For the text-containing cell, return its midpoint in [X, Y] coordinate format. 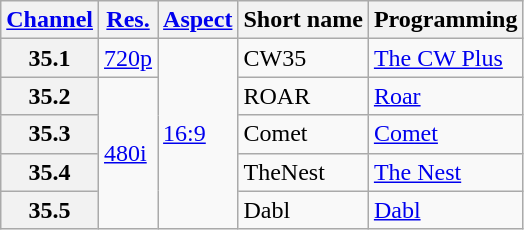
Aspect [198, 20]
Roar [446, 96]
Programming [446, 20]
35.4 [50, 172]
ROAR [303, 96]
Res. [128, 20]
480i [128, 153]
TheNest [303, 172]
Channel [50, 20]
The CW Plus [446, 58]
35.5 [50, 210]
16:9 [198, 134]
CW35 [303, 58]
720p [128, 58]
35.3 [50, 134]
Short name [303, 20]
35.2 [50, 96]
The Nest [446, 172]
35.1 [50, 58]
